Return [X, Y] of the center of cell containing provided text 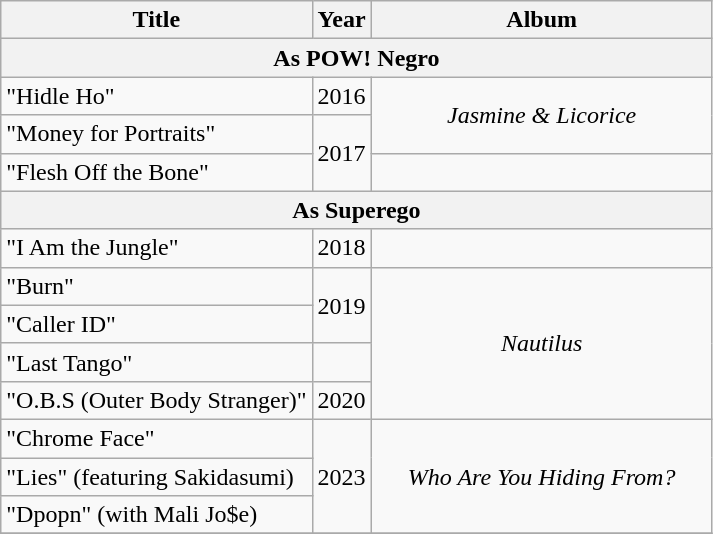
"Flesh Off the Bone" [156, 172]
"I Am the Jungle" [156, 248]
Title [156, 20]
2016 [342, 96]
"Hidle Ho" [156, 96]
2017 [342, 153]
"Last Tango" [156, 362]
Year [342, 20]
"Burn" [156, 286]
2019 [342, 305]
As POW! Negro [356, 58]
2018 [342, 248]
Who Are You Hiding From? [542, 476]
"Lies" (featuring Sakidasumi) [156, 477]
"Money for Portraits" [156, 134]
Album [542, 20]
2023 [342, 476]
"Caller ID" [156, 324]
Jasmine & Licorice [542, 115]
"O.B.S (Outer Body Stranger)" [156, 400]
"Dpopn" (with Mali Jo$e) [156, 515]
Nautilus [542, 343]
2020 [342, 400]
As Superego [356, 210]
"Chrome Face" [156, 438]
